Return (x, y) of the center of cell containing provided text 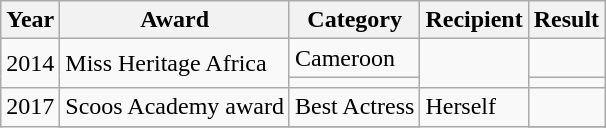
Herself (474, 107)
2017 (30, 107)
Category (354, 20)
Recipient (474, 20)
Result (566, 20)
2014 (30, 64)
Award (175, 20)
Year (30, 20)
Best Actress (354, 107)
Scoos Academy award (175, 107)
Cameroon (354, 58)
Miss Heritage Africa (175, 64)
